Output the (x, y) coordinate of the center of the cell containing the given text.  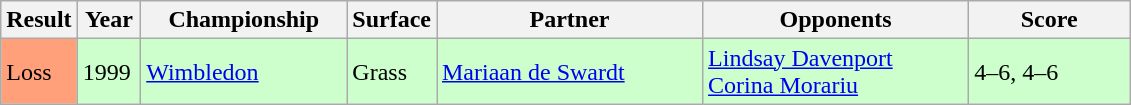
4–6, 4–6 (1050, 72)
Lindsay Davenport Corina Morariu (836, 72)
Loss (39, 72)
1999 (109, 72)
Surface (392, 20)
Result (39, 20)
Championship (244, 20)
Opponents (836, 20)
Grass (392, 72)
Year (109, 20)
Score (1050, 20)
Mariaan de Swardt (569, 72)
Partner (569, 20)
Wimbledon (244, 72)
